Return the (x, y) coordinate for the center point of the cell that contains the specified text.  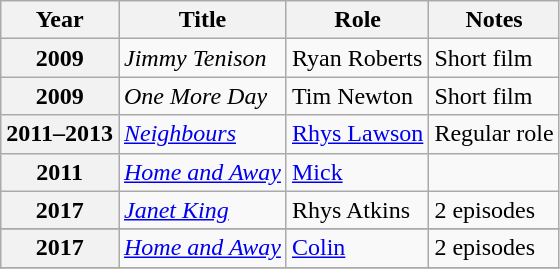
2011–2013 (60, 134)
Tim Newton (357, 96)
Mick (357, 172)
Rhys Lawson (357, 134)
Janet King (202, 210)
Jimmy Tenison (202, 58)
Title (202, 20)
2011 (60, 172)
Notes (494, 20)
Rhys Atkins (357, 210)
Regular role (494, 134)
One More Day (202, 96)
Year (60, 20)
Ryan Roberts (357, 58)
Colin (357, 248)
Neighbours (202, 134)
Role (357, 20)
